Return (X, Y) of the center of cell containing provided text 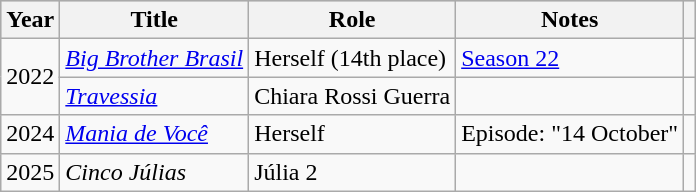
Notes (570, 20)
Travessia (154, 96)
Cinco Júlias (154, 172)
Season 22 (570, 58)
Title (154, 20)
Herself (14th place) (352, 58)
2025 (30, 172)
Big Brother Brasil (154, 58)
Herself (352, 134)
Júlia 2 (352, 172)
2022 (30, 77)
Role (352, 20)
Mania de Você (154, 134)
Year (30, 20)
2024 (30, 134)
Episode: "14 October" (570, 134)
Chiara Rossi Guerra (352, 96)
